Return the (x, y) coordinate for the center point of the cell that contains the specified text.  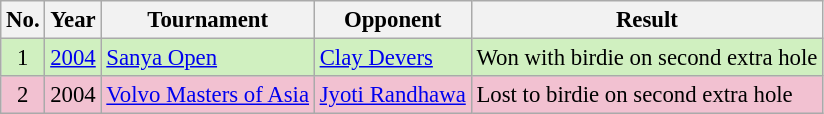
Year (73, 20)
Result (647, 20)
1 (23, 58)
2 (23, 95)
Opponent (392, 20)
Clay Devers (392, 58)
Lost to birdie on second extra hole (647, 95)
Won with birdie on second extra hole (647, 58)
No. (23, 20)
Tournament (208, 20)
Sanya Open (208, 58)
Jyoti Randhawa (392, 95)
Volvo Masters of Asia (208, 95)
